Search for the cell housing the specified text and yield its (X, Y) center coordinate. 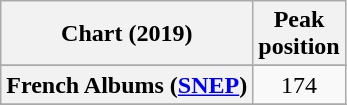
French Albums (SNEP) (127, 85)
174 (299, 85)
Chart (2019) (127, 34)
Peakposition (299, 34)
